Output the [x, y] coordinate of the center of the cell containing the given text.  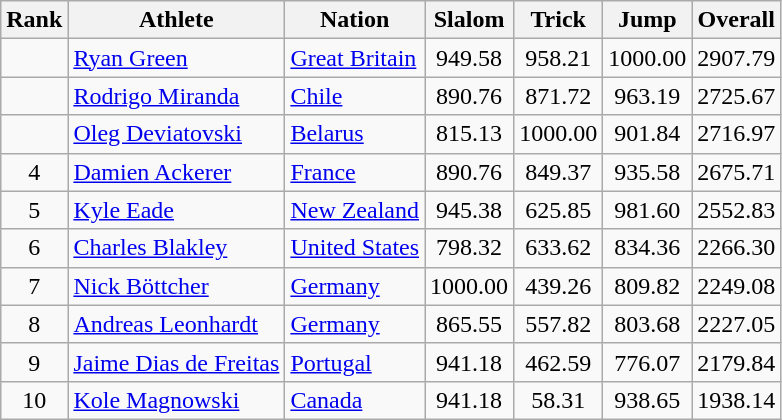
Jaime Dias de Freitas [176, 362]
2552.83 [736, 210]
Rank [34, 20]
Jump [648, 20]
557.82 [558, 324]
803.68 [648, 324]
633.62 [558, 248]
849.37 [558, 172]
2725.67 [736, 96]
Overall [736, 20]
8 [34, 324]
834.36 [648, 248]
5 [34, 210]
2179.84 [736, 362]
958.21 [558, 58]
Trick [558, 20]
871.72 [558, 96]
2249.08 [736, 286]
Nation [355, 20]
949.58 [470, 58]
Athlete [176, 20]
439.26 [558, 286]
4 [34, 172]
901.84 [648, 134]
981.60 [648, 210]
Portugal [355, 362]
815.13 [470, 134]
Belarus [355, 134]
9 [34, 362]
58.31 [558, 400]
Andreas Leonhardt [176, 324]
Kole Magnowski [176, 400]
7 [34, 286]
Kyle Eade [176, 210]
France [355, 172]
776.07 [648, 362]
2227.05 [736, 324]
2675.71 [736, 172]
2907.79 [736, 58]
Chile [355, 96]
809.82 [648, 286]
462.59 [558, 362]
Slalom [470, 20]
Charles Blakley [176, 248]
United States [355, 248]
963.19 [648, 96]
935.58 [648, 172]
10 [34, 400]
2716.97 [736, 134]
Nick Böttcher [176, 286]
Ryan Green [176, 58]
2266.30 [736, 248]
798.32 [470, 248]
938.65 [648, 400]
6 [34, 248]
945.38 [470, 210]
Canada [355, 400]
Damien Ackerer [176, 172]
Oleg Deviatovski [176, 134]
1938.14 [736, 400]
Rodrigo Miranda [176, 96]
865.55 [470, 324]
New Zealand [355, 210]
Great Britain [355, 58]
625.85 [558, 210]
